Identify which cell holds the provided text, then report its [X, Y] central coordinate. 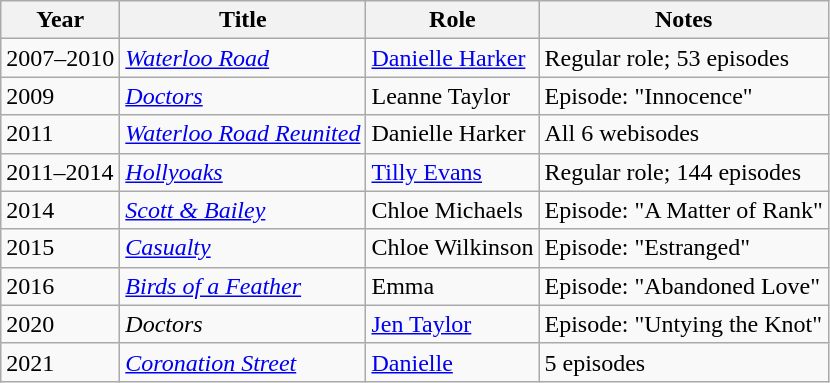
Episode: "Innocence" [684, 96]
2020 [60, 324]
Waterloo Road Reunited [243, 134]
Danielle [452, 362]
Chloe Michaels [452, 210]
Episode: "A Matter of Rank" [684, 210]
2009 [60, 96]
5 episodes [684, 362]
2011–2014 [60, 172]
Episode: "Estranged" [684, 248]
Notes [684, 20]
Regular role; 144 episodes [684, 172]
Coronation Street [243, 362]
Role [452, 20]
Emma [452, 286]
Birds of a Feather [243, 286]
All 6 webisodes [684, 134]
2021 [60, 362]
Episode: "Untying the Knot" [684, 324]
Scott & Bailey [243, 210]
2016 [60, 286]
Chloe Wilkinson [452, 248]
2015 [60, 248]
Waterloo Road [243, 58]
2014 [60, 210]
Leanne Taylor [452, 96]
Year [60, 20]
Regular role; 53 episodes [684, 58]
Title [243, 20]
2007–2010 [60, 58]
Casualty [243, 248]
2011 [60, 134]
Hollyoaks [243, 172]
Tilly Evans [452, 172]
Episode: "Abandoned Love" [684, 286]
Jen Taylor [452, 324]
